Output the (X, Y) coordinate of the center of the cell containing the given text.  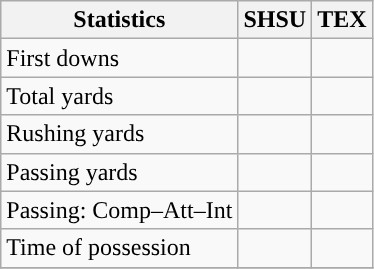
Passing yards (120, 172)
Passing: Comp–Att–Int (120, 210)
Statistics (120, 20)
Total yards (120, 96)
TEX (342, 20)
SHSU (275, 20)
Time of possession (120, 248)
First downs (120, 58)
Rushing yards (120, 134)
